Search for the cell housing the specified text and yield its [x, y] center coordinate. 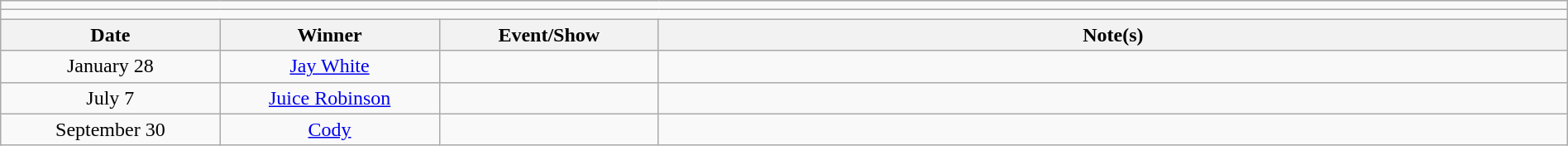
January 28 [111, 66]
Cody [329, 129]
July 7 [111, 98]
Note(s) [1113, 35]
Juice Robinson [329, 98]
Event/Show [549, 35]
Winner [329, 35]
Date [111, 35]
Jay White [329, 66]
September 30 [111, 129]
